Find where the given text appears and provide that cell's center as [x, y] coordinate. 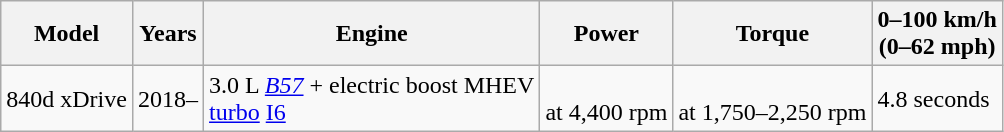
Power [606, 34]
840d xDrive [67, 98]
at 1,750–2,250 rpm [772, 98]
Years [168, 34]
Model [67, 34]
4.8 seconds [937, 98]
3.0 L B57 + electric boost MHEV turbo I6 [372, 98]
Engine [372, 34]
Torque [772, 34]
2018– [168, 98]
0–100 km/h (0–62 mph) [937, 34]
at 4,400 rpm [606, 98]
